Capture the cell that displays the provided text and extract its [x, y] central coordinate. 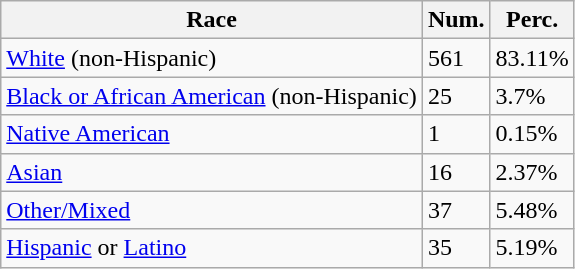
83.11% [532, 58]
16 [456, 172]
Black or African American (non-Hispanic) [212, 96]
Hispanic or Latino [212, 248]
Other/Mixed [212, 210]
White (non-Hispanic) [212, 58]
35 [456, 248]
5.48% [532, 210]
Race [212, 20]
2.37% [532, 172]
3.7% [532, 96]
1 [456, 134]
5.19% [532, 248]
Asian [212, 172]
561 [456, 58]
0.15% [532, 134]
Native American [212, 134]
25 [456, 96]
Num. [456, 20]
37 [456, 210]
Perc. [532, 20]
